Search for the cell housing the specified text and yield its [x, y] center coordinate. 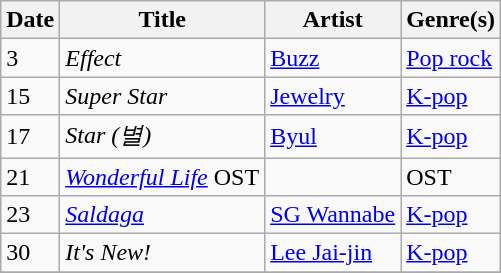
15 [30, 96]
Wonderful Life OST [162, 177]
Star (별) [162, 136]
23 [30, 215]
Lee Jai-jin [333, 253]
17 [30, 136]
It's New! [162, 253]
Genre(s) [451, 20]
Byul [333, 136]
Buzz [333, 58]
Date [30, 20]
Jewelry [333, 96]
30 [30, 253]
Super Star [162, 96]
21 [30, 177]
3 [30, 58]
Pop rock [451, 58]
SG Wannabe [333, 215]
Saldaga [162, 215]
Title [162, 20]
OST [451, 177]
Effect [162, 58]
Artist [333, 20]
